Pinpoint the cell where the given text exists, returning its [x, y] midpoint coordinate. 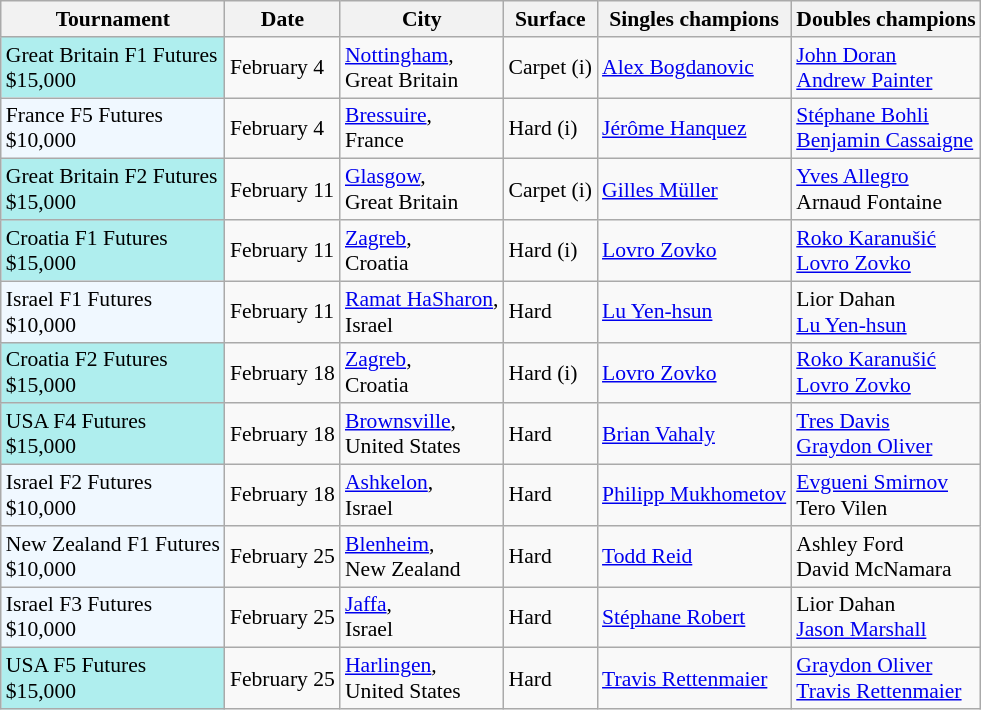
Stéphane Robert [694, 618]
Lior Dahan Jason Marshall [886, 618]
Croatia F2 Futures$15,000 [113, 372]
Alex Bogdanovic [694, 68]
Israel F3 Futures$10,000 [113, 618]
Singles champions [694, 19]
Great Britain F1 Futures$15,000 [113, 68]
Nottingham,Great Britain [422, 68]
Todd Reid [694, 556]
City [422, 19]
Jaffa,Israel [422, 618]
Date [282, 19]
Ashkelon,Israel [422, 496]
Harlingen,United States [422, 678]
Graydon Oliver Travis Rettenmaier [886, 678]
Brian Vahaly [694, 434]
Lu Yen-hsun [694, 312]
Philipp Mukhometov [694, 496]
New Zealand F1 Futures$10,000 [113, 556]
Lior Dahan Lu Yen-hsun [886, 312]
Tres Davis Graydon Oliver [886, 434]
Israel F1 Futures$10,000 [113, 312]
Evgueni Smirnov Tero Vilen [886, 496]
Bressuire,France [422, 128]
Brownsville,United States [422, 434]
Jérôme Hanquez [694, 128]
Yves Allegro Arnaud Fontaine [886, 190]
Great Britain F2 Futures$15,000 [113, 190]
USA F5 Futures$15,000 [113, 678]
John Doran Andrew Painter [886, 68]
Croatia F1 Futures$15,000 [113, 250]
France F5 Futures$10,000 [113, 128]
Stéphane Bohli Benjamin Cassaigne [886, 128]
Ramat HaSharon,Israel [422, 312]
Travis Rettenmaier [694, 678]
Surface [550, 19]
Blenheim,New Zealand [422, 556]
Israel F2 Futures$10,000 [113, 496]
USA F4 Futures$15,000 [113, 434]
Gilles Müller [694, 190]
Glasgow,Great Britain [422, 190]
Ashley Ford David McNamara [886, 556]
Doubles champions [886, 19]
Tournament [113, 19]
